From the cell containing the given text, extract its center point as (x, y) coordinate. 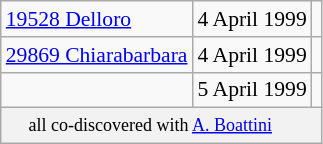
19528 Delloro (97, 19)
5 April 1999 (252, 90)
all co-discovered with A. Boattini (162, 126)
29869 Chiarabarbara (97, 55)
